Detect which cell encompasses the target text, then output its [X, Y] center coordinate. 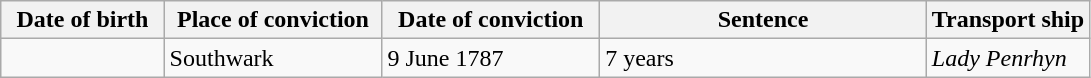
Transport ship [1008, 20]
Place of conviction [273, 20]
Southwark [273, 58]
7 years [764, 58]
Lady Penrhyn [1008, 58]
Sentence [764, 20]
9 June 1787 [491, 58]
Date of birth [82, 20]
Date of conviction [491, 20]
